Locate the cell with the specified text and output its (X, Y) center coordinate. 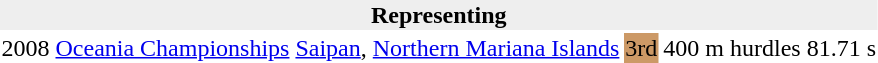
Oceania Championships (172, 48)
Representing (439, 15)
3rd (642, 48)
81.71 s (841, 48)
2008 (26, 48)
Saipan, Northern Mariana Islands (458, 48)
400 m hurdles (732, 48)
